Extract the [x, y] coordinate from the center of the cell holding the provided text.  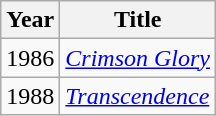
Crimson Glory [138, 58]
Title [138, 20]
1988 [30, 96]
1986 [30, 58]
Year [30, 20]
Transcendence [138, 96]
